Capture the cell that displays the provided text and extract its (x, y) central coordinate. 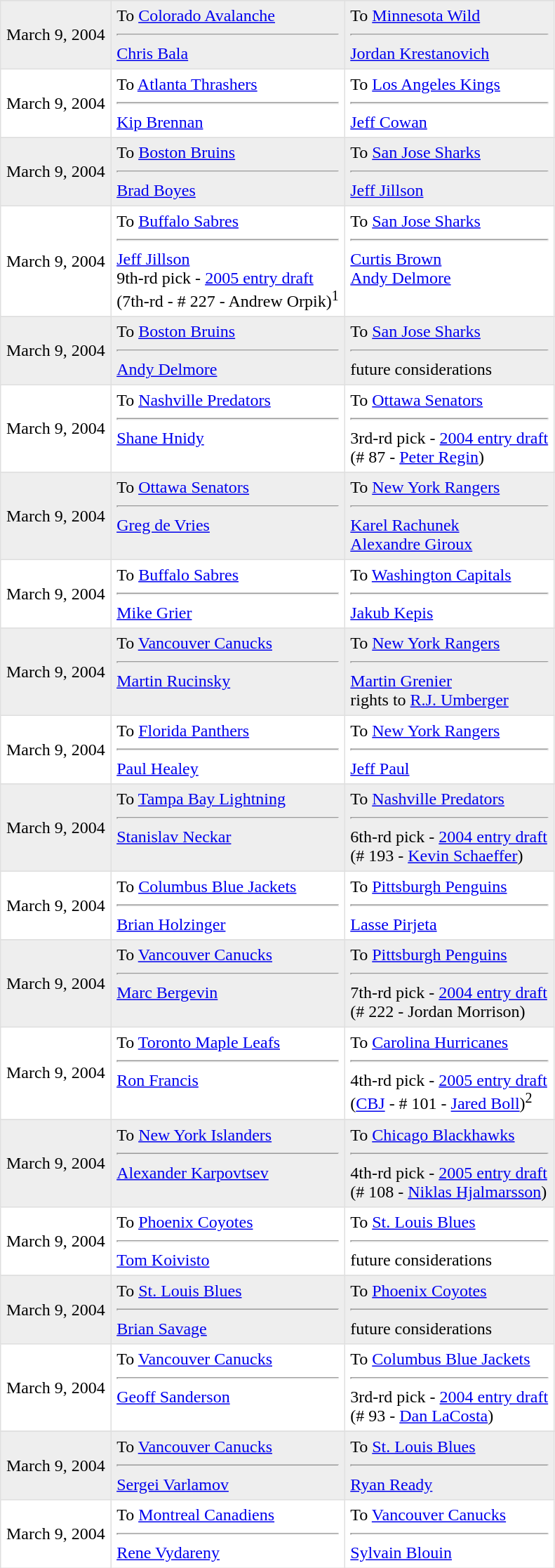
To Chicago Blackhawks4th-rd pick - 2005 entry draft(# 108 - Niklas Hjalmarsson) (449, 1163)
To New York RangersJeff Paul (449, 750)
To Carolina Hurricanes4th-rd pick - 2005 entry draft(CBJ - # 101 - Jared Boll)2 (449, 1074)
To San Jose Sharksfuture considerations (449, 351)
To New York RangersMartin Grenierrights to R.J. Umberger (449, 672)
To St. Louis BluesRyan Ready (449, 1466)
To Washington CapitalsJakub Kepis (449, 594)
To Minnesota WildJordan Krestanovich (449, 35)
To San Jose SharksJeff Jillson (449, 172)
To New York IslandersAlexander Karpovtsev (227, 1163)
To Tampa Bay LightningStanislav Neckar (227, 828)
To Nashville PredatorsShane Hnidy (227, 429)
To Pittsburgh PenguinsLasse Pirjeta (449, 906)
To Pittsburgh Penguins7th-rd pick - 2004 entry draft(# 222 - Jordan Morrison) (449, 983)
To Ottawa Senators3rd-rd pick - 2004 entry draft(# 87 - Peter Regin) (449, 429)
To St. Louis Bluesfuture considerations (449, 1241)
To Columbus Blue Jackets3rd-rd pick - 2004 entry draft(# 93 - Dan LaCosta) (449, 1387)
To New York RangersKarel RachunekAlexandre Giroux (449, 516)
To Vancouver CanucksSylvain Blouin (449, 1534)
To Phoenix CoyotesTom Koivisto (227, 1241)
To Colorado AvalancheChris Bala (227, 35)
To Toronto Maple LeafsRon Francis (227, 1074)
To Boston BruinsBrad Boyes (227, 172)
To San Jose SharksCurtis BrownAndy Delmore (449, 261)
To Phoenix Coyotesfuture considerations (449, 1310)
To Los Angeles KingsJeff Cowan (449, 103)
To Vancouver CanucksSergei Varlamov (227, 1466)
To Atlanta ThrashersKip Brennan (227, 103)
To Florida PanthersPaul Healey (227, 750)
To Montreal CanadiensRene Vydareny (227, 1534)
To Vancouver CanucksMarc Bergevin (227, 983)
To Columbus Blue JacketsBrian Holzinger (227, 906)
To Vancouver CanucksMartin Rucinsky (227, 672)
To Buffalo SabresMike Grier (227, 594)
To Nashville Predators6th-rd pick - 2004 entry draft(# 193 - Kevin Schaeffer) (449, 828)
To Boston BruinsAndy Delmore (227, 351)
To Buffalo SabresJeff Jillson9th-rd pick - 2005 entry draft(7th-rd - # 227 - Andrew Orpik)1 (227, 261)
To St. Louis BluesBrian Savage (227, 1310)
To Ottawa SenatorsGreg de Vries (227, 516)
To Vancouver CanucksGeoff Sanderson (227, 1387)
